Find where the given text appears and provide that cell's center as (X, Y) coordinate. 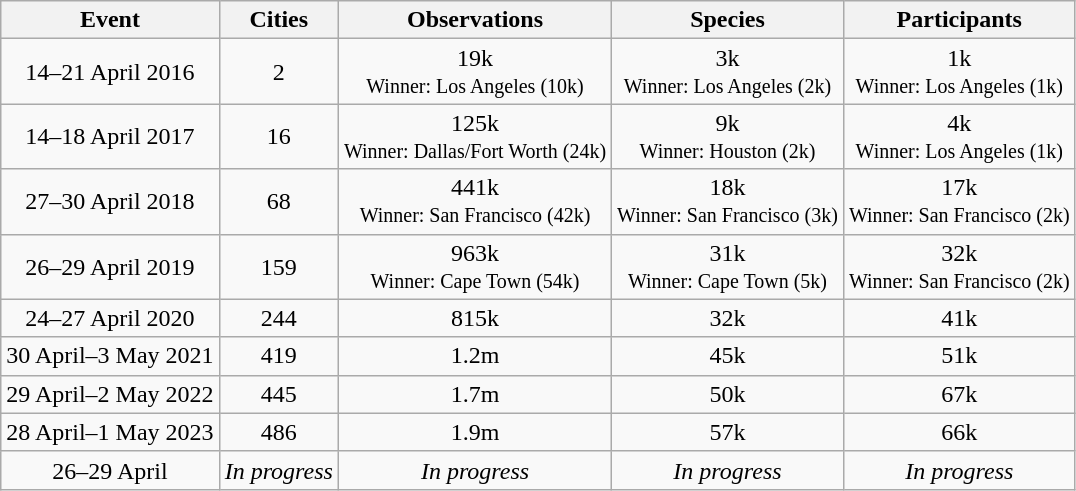
1.7m (474, 394)
68 (278, 202)
1k Winner: Los Angeles (1k) (959, 72)
Participants (959, 20)
Species (728, 20)
Cities (278, 20)
19k Winner: Los Angeles (10k) (474, 72)
486 (278, 432)
125k Winner: Dallas/Fort Worth (24k) (474, 136)
27–30 April 2018 (110, 202)
419 (278, 356)
244 (278, 318)
66k (959, 432)
1.2m (474, 356)
50k (728, 394)
32k (728, 318)
26–29 April 2019 (110, 266)
41k (959, 318)
14–18 April 2017 (110, 136)
815k (474, 318)
45k (728, 356)
57k (728, 432)
Observations (474, 20)
18k Winner: San Francisco (3k) (728, 202)
4k Winner: Los Angeles (1k) (959, 136)
51k (959, 356)
1.9m (474, 432)
159 (278, 266)
31k Winner: Cape Town (5k) (728, 266)
445 (278, 394)
16 (278, 136)
29 April–2 May 2022 (110, 394)
26–29 April (110, 470)
14–21 April 2016 (110, 72)
67k (959, 394)
441k Winner: San Francisco (42k) (474, 202)
32k Winner: San Francisco (2k) (959, 266)
3k Winner: Los Angeles (2k) (728, 72)
28 April–1 May 2023 (110, 432)
2 (278, 72)
24–27 April 2020 (110, 318)
30 April–3 May 2021 (110, 356)
17k Winner: San Francisco (2k) (959, 202)
9k Winner: Houston (2k) (728, 136)
Event (110, 20)
963k Winner: Cape Town (54k) (474, 266)
